For the text-containing cell, return its midpoint in [x, y] coordinate format. 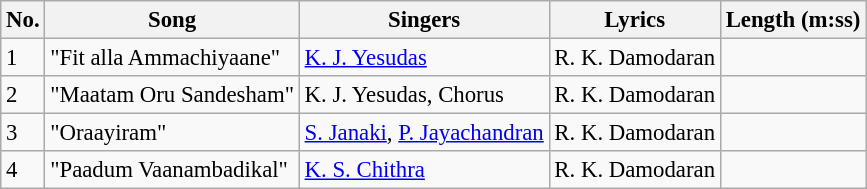
Length (m:ss) [792, 20]
"Paadum Vaanambadikal" [172, 170]
K. S. Chithra [424, 170]
4 [23, 170]
No. [23, 20]
"Oraayiram" [172, 133]
"Fit alla Ammachiyaane" [172, 58]
K. J. Yesudas [424, 58]
K. J. Yesudas, Chorus [424, 95]
S. Janaki, P. Jayachandran [424, 133]
Song [172, 20]
"Maatam Oru Sandesham" [172, 95]
Singers [424, 20]
3 [23, 133]
Lyrics [634, 20]
1 [23, 58]
2 [23, 95]
